Scan for the cell matching the given text and deliver its [X, Y] coordinate at center. 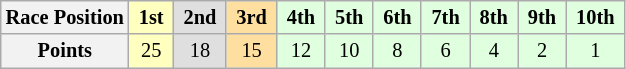
7th [445, 17]
1 [595, 51]
2nd [200, 17]
5th [349, 17]
10 [349, 51]
6th [397, 17]
4th [301, 17]
Race Position [65, 17]
15 [251, 51]
12 [301, 51]
4 [494, 51]
10th [595, 17]
8th [494, 17]
9th [542, 17]
1st [152, 17]
2 [542, 51]
Points [65, 51]
18 [200, 51]
6 [445, 51]
8 [397, 51]
25 [152, 51]
3rd [251, 17]
